Return [X, Y] of the center of cell containing provided text 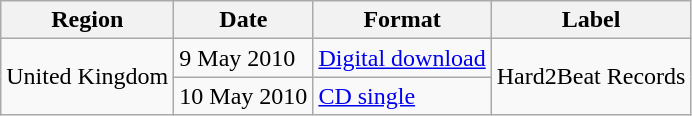
Digital download [402, 58]
9 May 2010 [244, 58]
Label [591, 20]
Date [244, 20]
CD single [402, 96]
United Kingdom [88, 77]
10 May 2010 [244, 96]
Format [402, 20]
Region [88, 20]
Hard2Beat Records [591, 77]
